Locate the cell with the specified text and output its [X, Y] center coordinate. 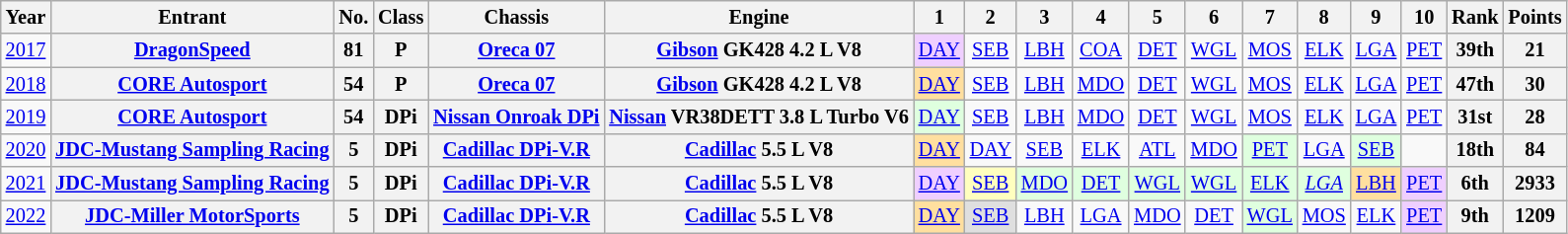
10 [1424, 17]
1 [939, 17]
6 [1214, 17]
Class [401, 17]
4 [1101, 17]
6th [1474, 184]
2020 [26, 150]
DragonSpeed [191, 50]
JDC-Miller MotorSports [191, 216]
2021 [26, 184]
Points [1534, 17]
2022 [26, 216]
47th [1474, 84]
Year [26, 17]
21 [1534, 50]
2 [991, 17]
2017 [26, 50]
9th [1474, 216]
Chassis [516, 17]
Nissan VR38DETT 3.8 L Turbo V6 [758, 117]
Entrant [191, 17]
9 [1377, 17]
ATL [1157, 150]
30 [1534, 84]
81 [353, 50]
18th [1474, 150]
84 [1534, 150]
1209 [1534, 216]
2018 [26, 84]
Nissan Onroak DPi [516, 117]
8 [1324, 17]
Engine [758, 17]
39th [1474, 50]
2019 [26, 117]
COA [1101, 50]
7 [1270, 17]
31st [1474, 117]
No. [353, 17]
3 [1044, 17]
28 [1534, 117]
Rank [1474, 17]
2933 [1534, 184]
